Find where the given text appears and provide that cell's center as (X, Y) coordinate. 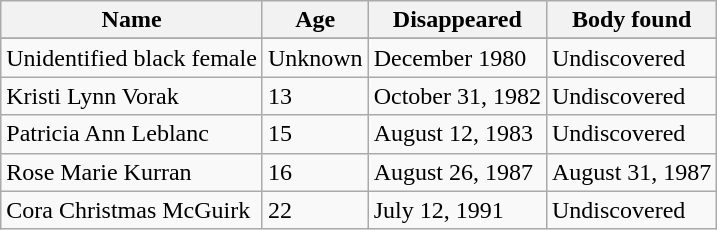
13 (315, 96)
July 12, 1991 (457, 210)
Unidentified black female (132, 58)
October 31, 1982 (457, 96)
August 12, 1983 (457, 134)
August 31, 1987 (631, 172)
Body found (631, 20)
Rose Marie Kurran (132, 172)
Disappeared (457, 20)
16 (315, 172)
Age (315, 20)
Cora Christmas McGuirk (132, 210)
Name (132, 20)
15 (315, 134)
August 26, 1987 (457, 172)
22 (315, 210)
December 1980 (457, 58)
Unknown (315, 58)
Patricia Ann Leblanc (132, 134)
Kristi Lynn Vorak (132, 96)
